Return the (x, y) coordinate for the center point of the cell that contains the specified text.  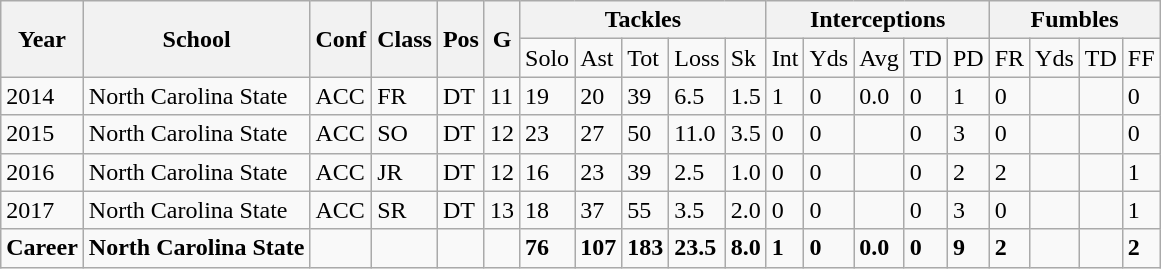
JR (405, 172)
11.0 (697, 134)
2015 (42, 134)
50 (646, 134)
16 (548, 172)
107 (598, 248)
Loss (697, 58)
Solo (548, 58)
183 (646, 248)
2.0 (746, 210)
20 (598, 96)
Ast (598, 58)
Tot (646, 58)
FF (1141, 58)
Career (42, 248)
SO (405, 134)
18 (548, 210)
Class (405, 39)
6.5 (697, 96)
37 (598, 210)
SR (405, 210)
9 (968, 248)
Year (42, 39)
13 (502, 210)
19 (548, 96)
27 (598, 134)
Pos (460, 39)
Int (785, 58)
1.5 (746, 96)
Conf (341, 39)
G (502, 39)
2016 (42, 172)
Avg (880, 58)
8.0 (746, 248)
Fumbles (1074, 20)
76 (548, 248)
23.5 (697, 248)
School (196, 39)
11 (502, 96)
Sk (746, 58)
1.0 (746, 172)
Interceptions (878, 20)
2014 (42, 96)
PD (968, 58)
55 (646, 210)
Tackles (644, 20)
2.5 (697, 172)
2017 (42, 210)
